For the text-containing cell, return its midpoint in [x, y] coordinate format. 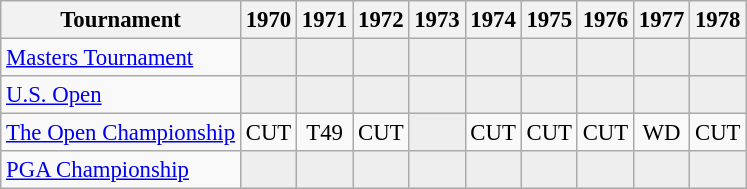
1971 [325, 20]
WD [661, 133]
T49 [325, 133]
Masters Tournament [121, 58]
1976 [605, 20]
The Open Championship [121, 133]
1970 [268, 20]
1974 [493, 20]
PGA Championship [121, 170]
1973 [437, 20]
1975 [549, 20]
1977 [661, 20]
1972 [381, 20]
U.S. Open [121, 95]
1978 [718, 20]
Tournament [121, 20]
